Capture the cell that displays the provided text and extract its [X, Y] central coordinate. 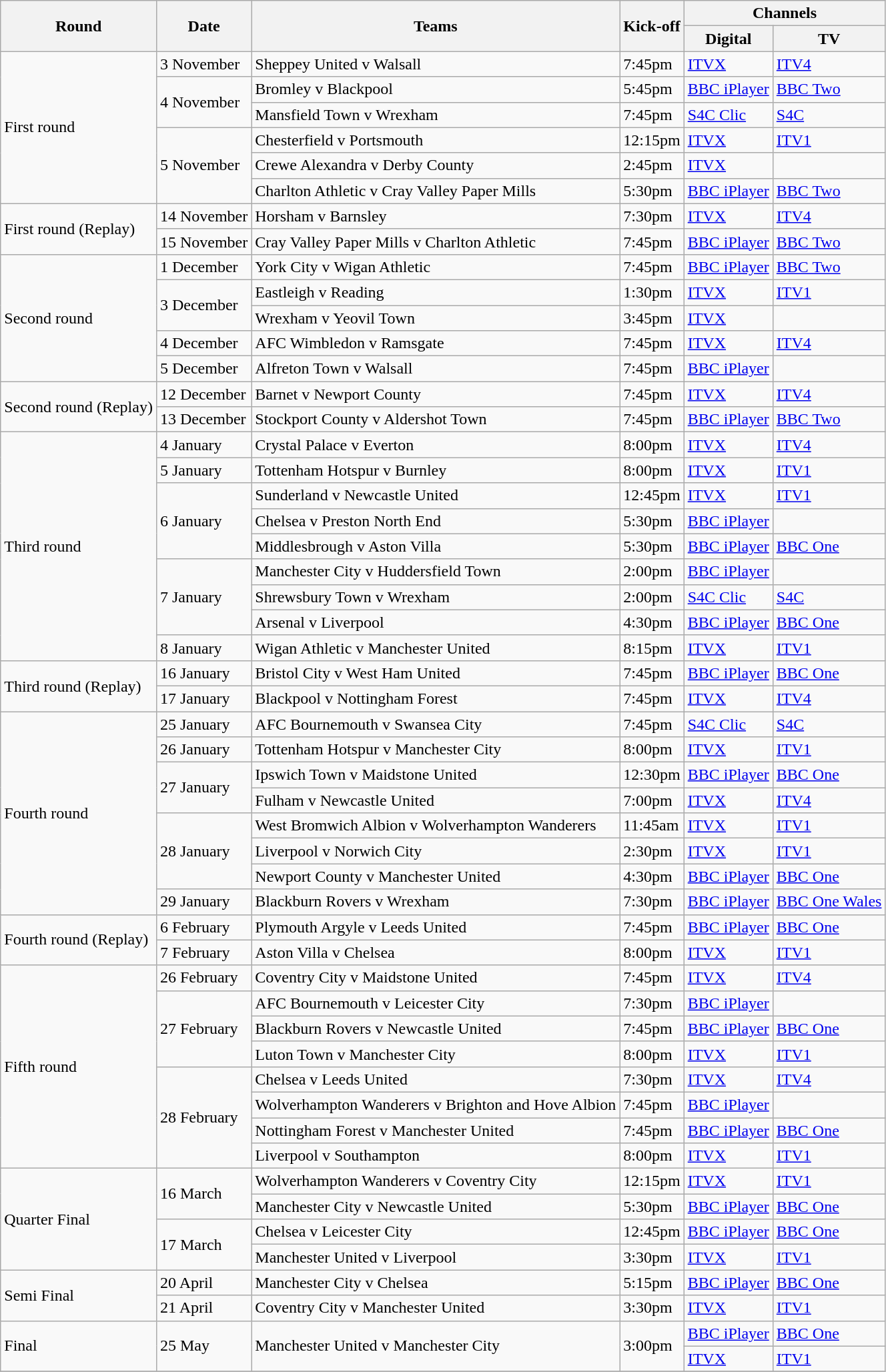
Crystal Palace v Everton [436, 445]
Shrewsbury Town v Wrexham [436, 597]
13 December [203, 420]
Bromley v Blackpool [436, 89]
Alfreton Town v Walsall [436, 369]
First round [79, 127]
7:00pm [652, 800]
Channels [785, 13]
12 December [203, 394]
4 January [203, 445]
Horsham v Barnsley [436, 216]
Stockport County v Aldershot Town [436, 420]
7 February [203, 952]
14 November [203, 216]
Final [79, 1346]
Third round (Replay) [79, 686]
Kick-off [652, 26]
Cray Valley Paper Mills v Charlton Athletic [436, 241]
28 January [203, 851]
20 April [203, 1283]
Digital [729, 39]
Manchester United v Manchester City [436, 1346]
Aston Villa v Chelsea [436, 952]
Fourth round (Replay) [79, 940]
Bristol City v West Ham United [436, 673]
Date [203, 26]
AFC Wimbledon v Ramsgate [436, 344]
Manchester United v Liverpool [436, 1257]
Newport County v Manchester United [436, 876]
5 January [203, 470]
7 January [203, 597]
Coventry City v Maidstone United [436, 978]
11:45am [652, 826]
Semi Final [79, 1295]
Teams [436, 26]
BBC One Wales [829, 902]
Second round [79, 317]
Manchester City v Huddersfield Town [436, 572]
Wolverhampton Wanderers v Coventry City [436, 1181]
York City v Wigan Athletic [436, 267]
Nottingham Forest v Manchester United [436, 1131]
29 January [203, 902]
Round [79, 26]
Tottenham Hotspur v Burnley [436, 470]
Tottenham Hotspur v Manchester City [436, 750]
Fulham v Newcastle United [436, 800]
25 January [203, 724]
Crewe Alexandra v Derby County [436, 165]
4 November [203, 102]
25 May [203, 1346]
17 March [203, 1245]
1 December [203, 267]
2:45pm [652, 165]
15 November [203, 241]
Charlton Athletic v Cray Valley Paper Mills [436, 191]
26 January [203, 750]
8:15pm [652, 648]
27 January [203, 788]
17 January [203, 698]
West Bromwich Albion v Wolverhampton Wanderers [436, 826]
3:00pm [652, 1346]
21 April [203, 1308]
Manchester City v Newcastle United [436, 1207]
2:30pm [652, 851]
28 February [203, 1117]
Mansfield Town v Wrexham [436, 115]
Arsenal v Liverpool [436, 622]
AFC Bournemouth v Leicester City [436, 1003]
Chelsea v Preston North End [436, 521]
Luton Town v Manchester City [436, 1054]
Wigan Athletic v Manchester United [436, 648]
Liverpool v Southampton [436, 1156]
AFC Bournemouth v Swansea City [436, 724]
First round (Replay) [79, 229]
8 January [203, 648]
Coventry City v Manchester United [436, 1308]
3:45pm [652, 318]
5:15pm [652, 1283]
Fourth round [79, 812]
Chesterfield v Portsmouth [436, 140]
26 February [203, 978]
Eastleigh v Reading [436, 292]
Sunderland v Newcastle United [436, 496]
Barnet v Newport County [436, 394]
3 December [203, 305]
1:30pm [652, 292]
TV [829, 39]
Fifth round [79, 1067]
Plymouth Argyle v Leeds United [436, 927]
5:45pm [652, 89]
5 November [203, 165]
Liverpool v Norwich City [436, 851]
Blackpool v Nottingham Forest [436, 698]
Blackburn Rovers v Wrexham [436, 902]
27 February [203, 1028]
6 January [203, 521]
16 March [203, 1194]
Manchester City v Chelsea [436, 1283]
Quarter Final [79, 1219]
4 December [203, 344]
Middlesbrough v Aston Villa [436, 546]
Second round (Replay) [79, 407]
Chelsea v Leeds United [436, 1079]
Wrexham v Yeovil Town [436, 318]
Ipswich Town v Maidstone United [436, 775]
16 January [203, 673]
5 December [203, 369]
Third round [79, 547]
Sheppey United v Walsall [436, 64]
3 November [203, 64]
Wolverhampton Wanderers v Brighton and Hove Albion [436, 1105]
Blackburn Rovers v Newcastle United [436, 1028]
12:30pm [652, 775]
6 February [203, 927]
Chelsea v Leicester City [436, 1232]
